Locate the cell with the specified text and output its [X, Y] center coordinate. 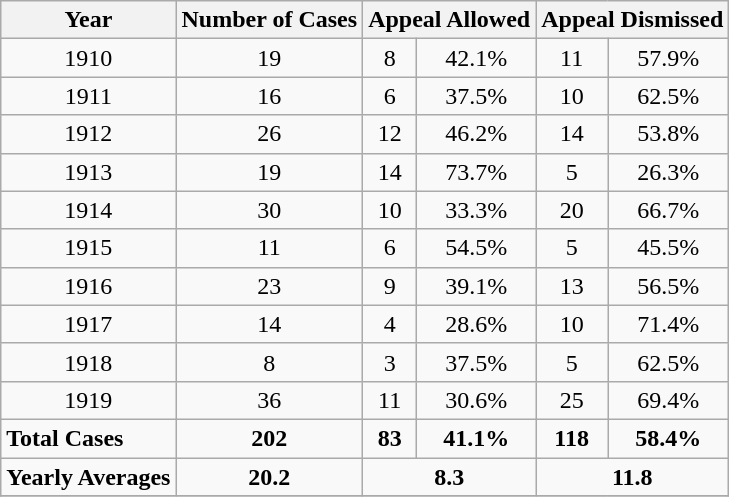
Appeal Allowed [450, 20]
Appeal Dismissed [632, 20]
46.2% [476, 134]
58.4% [668, 438]
53.8% [668, 134]
1918 [88, 362]
1916 [88, 286]
3 [390, 362]
20 [572, 210]
20.2 [270, 477]
9 [390, 286]
28.6% [476, 324]
202 [270, 438]
8.3 [450, 477]
4 [390, 324]
71.4% [668, 324]
Year [88, 20]
25 [572, 400]
Number of Cases [270, 20]
Total Cases [88, 438]
39.1% [476, 286]
26 [270, 134]
42.1% [476, 58]
33.3% [476, 210]
1914 [88, 210]
23 [270, 286]
1910 [88, 58]
56.5% [668, 286]
66.7% [668, 210]
11.8 [632, 477]
12 [390, 134]
1917 [88, 324]
69.4% [668, 400]
41.1% [476, 438]
83 [390, 438]
30 [270, 210]
1912 [88, 134]
1915 [88, 248]
30.6% [476, 400]
36 [270, 400]
16 [270, 96]
13 [572, 286]
26.3% [668, 172]
54.5% [476, 248]
73.7% [476, 172]
Yearly Averages [88, 477]
45.5% [668, 248]
118 [572, 438]
1919 [88, 400]
1913 [88, 172]
57.9% [668, 58]
1911 [88, 96]
